Detect which cell encompasses the target text, then output its [X, Y] center coordinate. 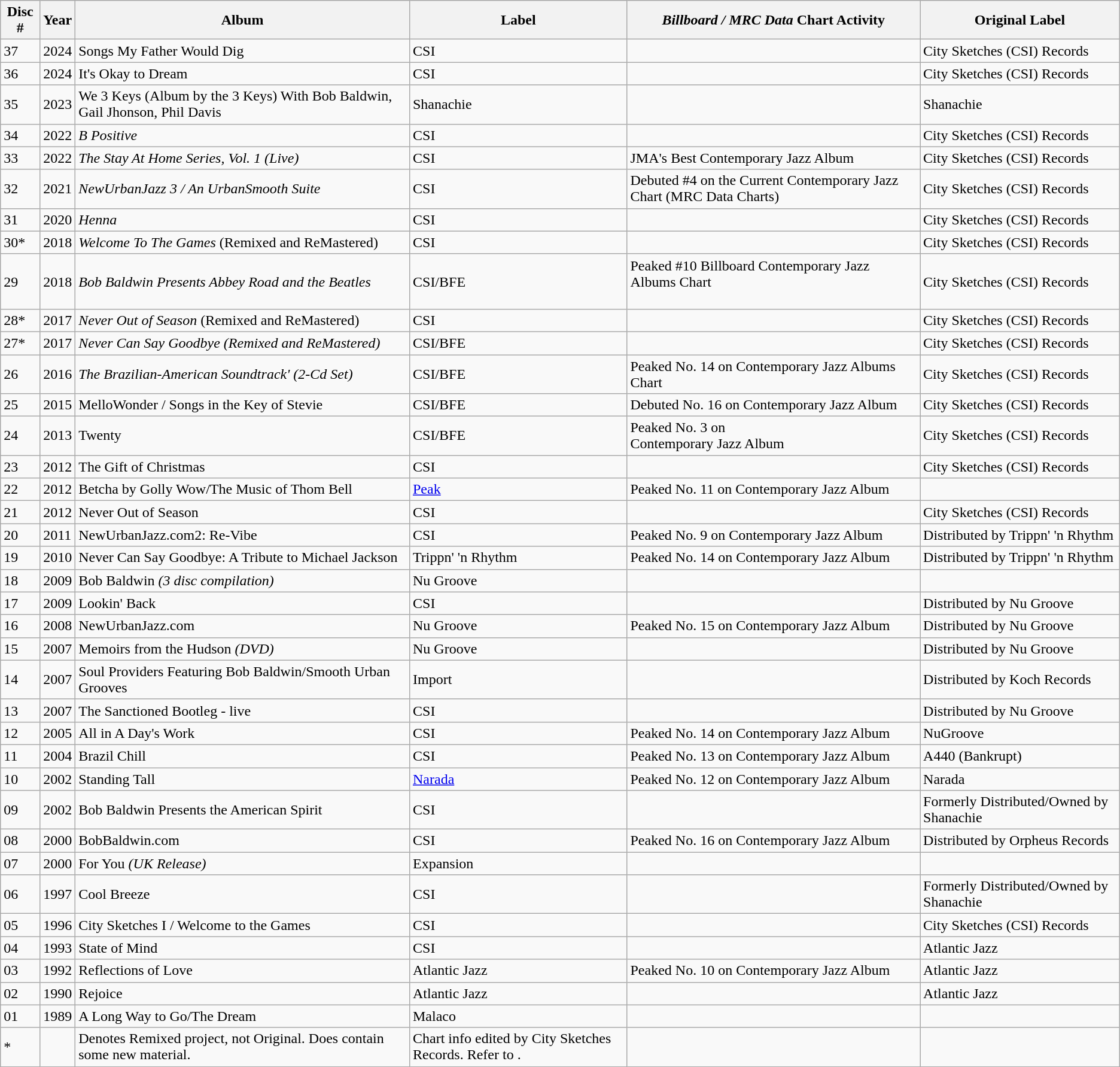
Billboard / MRC Data Chart Activity [774, 20]
Standing Tall [243, 779]
17 [20, 603]
27* [20, 343]
22 [20, 490]
Year [57, 20]
Original Label [1020, 20]
28* [20, 320]
Peaked No. 14 on Contemporary Jazz Albums Chart [774, 373]
Brazil Chill [243, 756]
JMA's Best Contemporary Jazz Album [774, 158]
16 [20, 626]
10 [20, 779]
Album [243, 20]
01 [20, 1016]
32 [20, 189]
Peaked #10 Billboard Contemporary Jazz Albums Chart [774, 281]
Import [518, 680]
Peaked No. 10 on Contemporary Jazz Album [774, 971]
The Stay At Home Series, Vol. 1 (Live) [243, 158]
* [20, 1047]
Distributed by Koch Records [1020, 680]
21 [20, 512]
The Sanctioned Bootleg - live [243, 710]
03 [20, 971]
Reflections of Love [243, 971]
08 [20, 841]
Memoirs from the Hudson (DVD) [243, 649]
33 [20, 158]
Never Out of Season [243, 512]
Peaked No. 3 onContemporary Jazz Album [774, 436]
Henna [243, 220]
NewUrbanJazz.com2: Re-Vibe [243, 535]
A Long Way to Go/The Dream [243, 1016]
18 [20, 580]
Denotes Remixed project, not Original. Does contain some new material. [243, 1047]
Rejoice [243, 993]
Expansion [518, 864]
09 [20, 810]
2013 [57, 436]
We 3 Keys (Album by the 3 Keys) With Bob Baldwin, Gail Jhonson, Phil Davis [243, 104]
Cool Breeze [243, 894]
2008 [57, 626]
1993 [57, 948]
2005 [57, 733]
It's Okay to Dream [243, 74]
26 [20, 373]
1990 [57, 993]
06 [20, 894]
15 [20, 649]
37 [20, 51]
2020 [57, 220]
1989 [57, 1016]
2004 [57, 756]
Distributed by Orpheus Records [1020, 841]
The Brazilian-American Soundtrack' (2-Cd Set) [243, 373]
NewUrbanJazz.com [243, 626]
City Sketches I / Welcome to the Games [243, 925]
14 [20, 680]
02 [20, 993]
31 [20, 220]
Peak [518, 490]
2016 [57, 373]
04 [20, 948]
30* [20, 242]
NewUrbanJazz 3 / An UrbanSmooth Suite [243, 189]
BobBaldwin.com [243, 841]
Malaco [518, 1016]
Peaked No. 13 on Contemporary Jazz Album [774, 756]
Never Can Say Goodbye (Remixed and ReMastered) [243, 343]
1997 [57, 894]
2015 [57, 405]
Twenty [243, 436]
34 [20, 135]
2011 [57, 535]
MelloWonder / Songs in the Key of Stevie [243, 405]
12 [20, 733]
11 [20, 756]
Peaked No. 11 on Contemporary Jazz Album [774, 490]
The Gift of Christmas [243, 467]
Trippn' 'n Rhythm [518, 558]
NuGroove [1020, 733]
24 [20, 436]
Peaked No. 16 on Contemporary Jazz Album [774, 841]
Never Out of Season (Remixed and ReMastered) [243, 320]
State of Mind [243, 948]
1992 [57, 971]
13 [20, 710]
Soul Providers Featuring Bob Baldwin/Smooth Urban Grooves [243, 680]
35 [20, 104]
2021 [57, 189]
2023 [57, 104]
Bob Baldwin Presents Abbey Road and the Beatles [243, 281]
Chart info edited by City Sketches Records. Refer to . [518, 1047]
Peaked No. 12 on Contemporary Jazz Album [774, 779]
For You (UK Release) [243, 864]
Songs My Father Would Dig [243, 51]
B Positive [243, 135]
Betcha by Golly Wow/The Music of Thom Bell [243, 490]
07 [20, 864]
Debuted #4 on the Current Contemporary Jazz Chart (MRC Data Charts) [774, 189]
Peaked No. 9 on Contemporary Jazz Album [774, 535]
Never Can Say Goodbye: A Tribute to Michael Jackson [243, 558]
Disc # [20, 20]
Welcome To The Games (Remixed and ReMastered) [243, 242]
Bob Baldwin Presents the American Spirit [243, 810]
1996 [57, 925]
23 [20, 467]
2010 [57, 558]
A440 (Bankrupt) [1020, 756]
All in A Day's Work [243, 733]
Lookin' Back [243, 603]
29 [20, 281]
Bob Baldwin (3 disc compilation) [243, 580]
20 [20, 535]
36 [20, 74]
Peaked No. 15 on Contemporary Jazz Album [774, 626]
25 [20, 405]
05 [20, 925]
19 [20, 558]
Debuted No. 16 on Contemporary Jazz Album [774, 405]
Label [518, 20]
